Identify which cell holds the provided text, then report its (x, y) central coordinate. 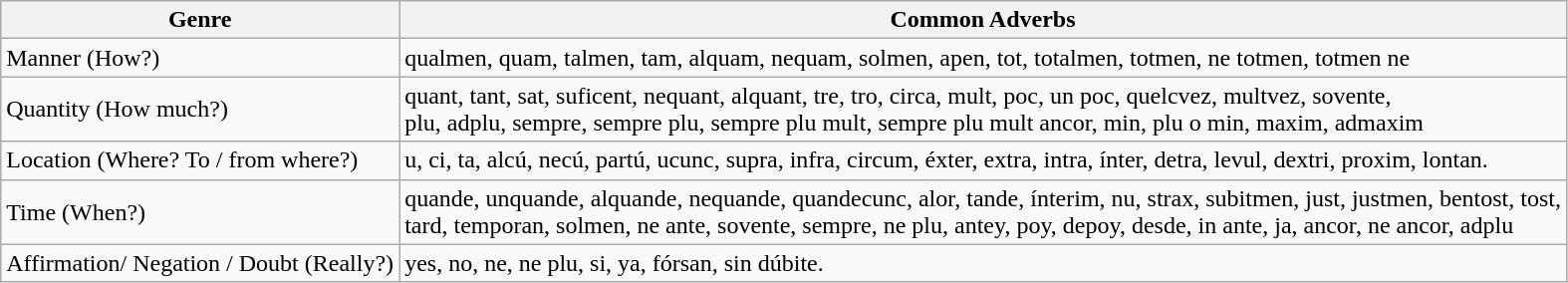
Genre (200, 20)
Quantity (How much?) (200, 110)
qualmen, quam, talmen, tam, alquam, nequam, solmen, apen, tot, totalmen, totmen, ne totmen, totmen ne (983, 58)
u, ci, ta, alcú, necú, partú, ucunc, supra, infra, circum, éxter, extra, intra, ínter, detra, levul, dextri, proxim, lontan. (983, 160)
Affirmation/ Negation / Doubt (Really?) (200, 263)
yes, no, ne, ne plu, si, ya, fórsan, sin dúbite. (983, 263)
Common Adverbs (983, 20)
Location (Where? To / from where?) (200, 160)
Manner (How?) (200, 58)
Time (When?) (200, 211)
